Detect which cell encompasses the target text, then output its (x, y) center coordinate. 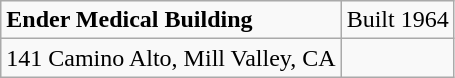
141 Camino Alto, Mill Valley, CA (171, 58)
Built 1964 (398, 20)
Ender Medical Building (171, 20)
